Extract the (X, Y) coordinate from the center of the cell holding the provided text.  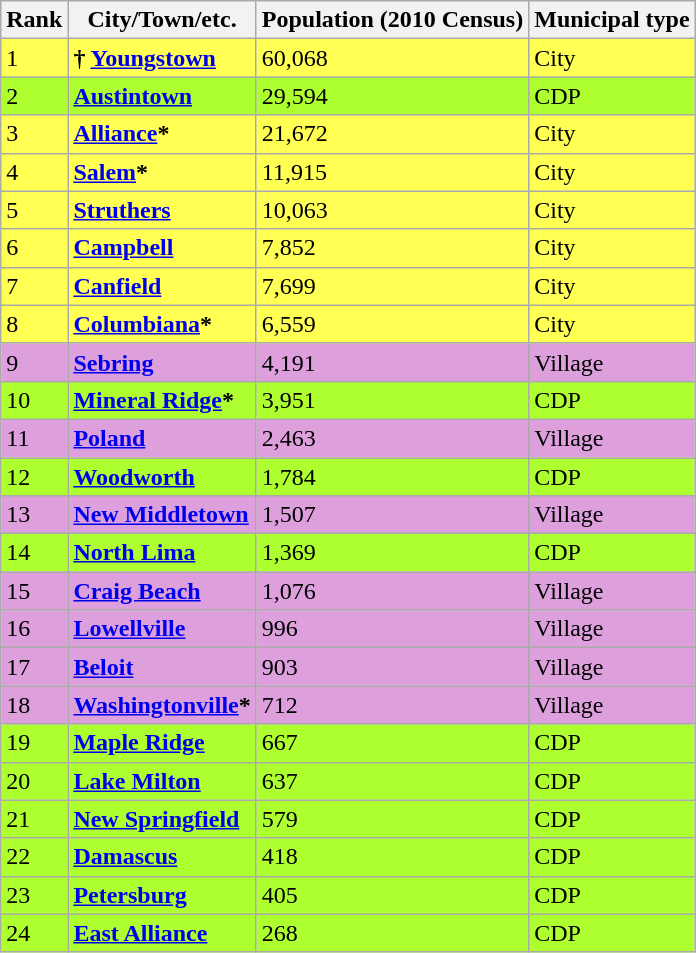
14 (34, 553)
Poland (162, 438)
579 (392, 819)
Austintown (162, 96)
2,463 (392, 438)
Campbell (162, 248)
9 (34, 362)
18 (34, 705)
New Springfield (162, 819)
21 (34, 819)
405 (392, 895)
637 (392, 781)
Rank (34, 20)
996 (392, 629)
Mineral Ridge* (162, 400)
22 (34, 857)
11,915 (392, 172)
7,699 (392, 286)
15 (34, 591)
1,784 (392, 477)
2 (34, 96)
North Lima (162, 553)
Damascus (162, 857)
New Middletown (162, 515)
4,191 (392, 362)
4 (34, 172)
29,594 (392, 96)
Petersburg (162, 895)
712 (392, 705)
5 (34, 210)
21,672 (392, 134)
3,951 (392, 400)
3 (34, 134)
23 (34, 895)
6,559 (392, 324)
11 (34, 438)
13 (34, 515)
Municipal type (612, 20)
Lake Milton (162, 781)
Woodworth (162, 477)
Canfield (162, 286)
10,063 (392, 210)
903 (392, 667)
Columbiana* (162, 324)
Craig Beach (162, 591)
City/Town/etc. (162, 20)
418 (392, 857)
7,852 (392, 248)
Beloit (162, 667)
1,507 (392, 515)
1,369 (392, 553)
East Alliance (162, 933)
1 (34, 58)
1,076 (392, 591)
Lowellville (162, 629)
Sebring (162, 362)
Washingtonville* (162, 705)
12 (34, 477)
17 (34, 667)
Alliance* (162, 134)
† Youngstown (162, 58)
6 (34, 248)
Struthers (162, 210)
20 (34, 781)
60,068 (392, 58)
Salem* (162, 172)
Maple Ridge (162, 743)
19 (34, 743)
24 (34, 933)
16 (34, 629)
7 (34, 286)
10 (34, 400)
268 (392, 933)
Population (2010 Census) (392, 20)
667 (392, 743)
8 (34, 324)
